Provide the [x, y] coordinate of the cell's center where the given text is located.  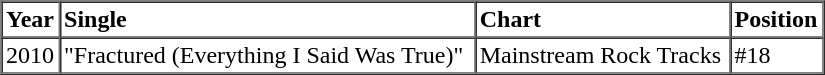
Mainstream Rock Tracks [602, 56]
Single [268, 20]
2010 [31, 56]
Position [776, 20]
"Fractured (Everything I Said Was True)" [268, 56]
Year [31, 20]
#18 [776, 56]
Chart [602, 20]
